For the text-containing cell, return its midpoint in (x, y) coordinate format. 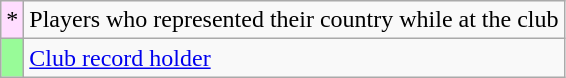
* (12, 20)
Players who represented their country while at the club (294, 20)
Club record holder (294, 58)
